Determine the [x, y] coordinate at the center of the cell enclosing the given text.  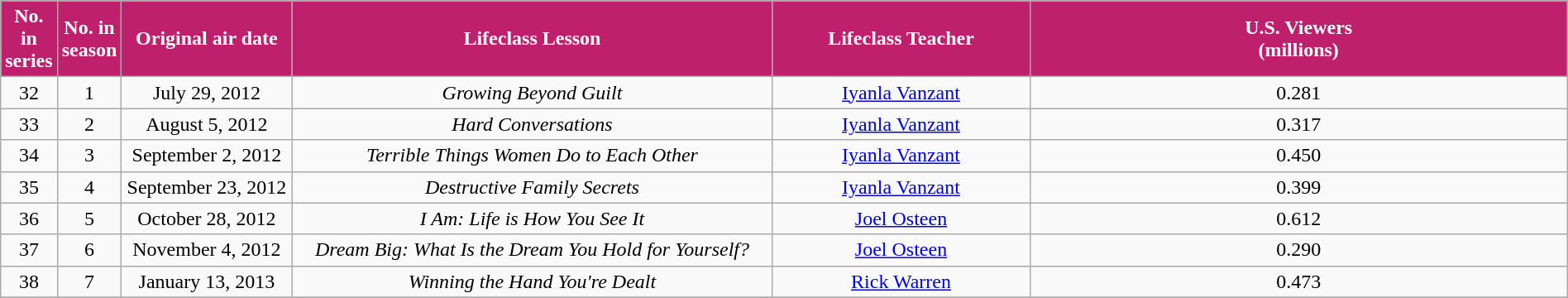
0.612 [1298, 219]
32 [29, 93]
0.473 [1298, 281]
October 28, 2012 [207, 219]
I Am: Life is How You See It [533, 219]
37 [29, 250]
2 [89, 124]
Growing Beyond Guilt [533, 93]
Lifeclass Teacher [901, 39]
Original air date [207, 39]
Rick Warren [901, 281]
1 [89, 93]
0.399 [1298, 187]
August 5, 2012 [207, 124]
Winning the Hand You're Dealt [533, 281]
5 [89, 219]
Dream Big: What Is the Dream You Hold for Yourself? [533, 250]
3 [89, 156]
0.450 [1298, 156]
7 [89, 281]
6 [89, 250]
0.290 [1298, 250]
0.281 [1298, 93]
November 4, 2012 [207, 250]
38 [29, 281]
35 [29, 187]
33 [29, 124]
Destructive Family Secrets [533, 187]
36 [29, 219]
July 29, 2012 [207, 93]
4 [89, 187]
Lifeclass Lesson [533, 39]
Terrible Things Women Do to Each Other [533, 156]
Hard Conversations [533, 124]
No. inseries [29, 39]
January 13, 2013 [207, 281]
No. inseason [89, 39]
0.317 [1298, 124]
34 [29, 156]
September 23, 2012 [207, 187]
U.S. Viewers(millions) [1298, 39]
September 2, 2012 [207, 156]
